Scan for the cell matching the given text and deliver its (x, y) coordinate at center. 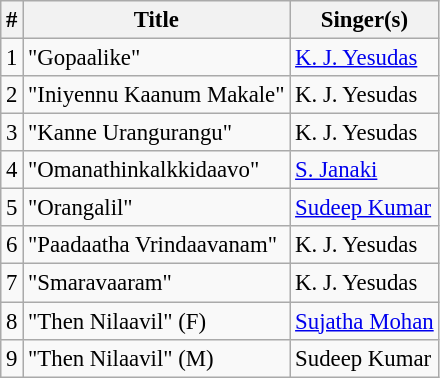
4 (12, 170)
"Then Nilaavil" (F) (156, 321)
"Kanne Urangurangu" (156, 133)
Title (156, 20)
3 (12, 133)
5 (12, 208)
"Smaravaaram" (156, 283)
"Omanathinkalkkidaavo" (156, 170)
"Then Nilaavil" (M) (156, 358)
S. Janaki (364, 170)
2 (12, 95)
8 (12, 321)
6 (12, 245)
"Gopaalike" (156, 58)
1 (12, 58)
"Orangalil" (156, 208)
# (12, 20)
Sujatha Mohan (364, 321)
"Iniyennu Kaanum Makale" (156, 95)
9 (12, 358)
7 (12, 283)
"Paadaatha Vrindaavanam" (156, 245)
Singer(s) (364, 20)
